Extract the [x, y] coordinate from the center of the cell holding the provided text.  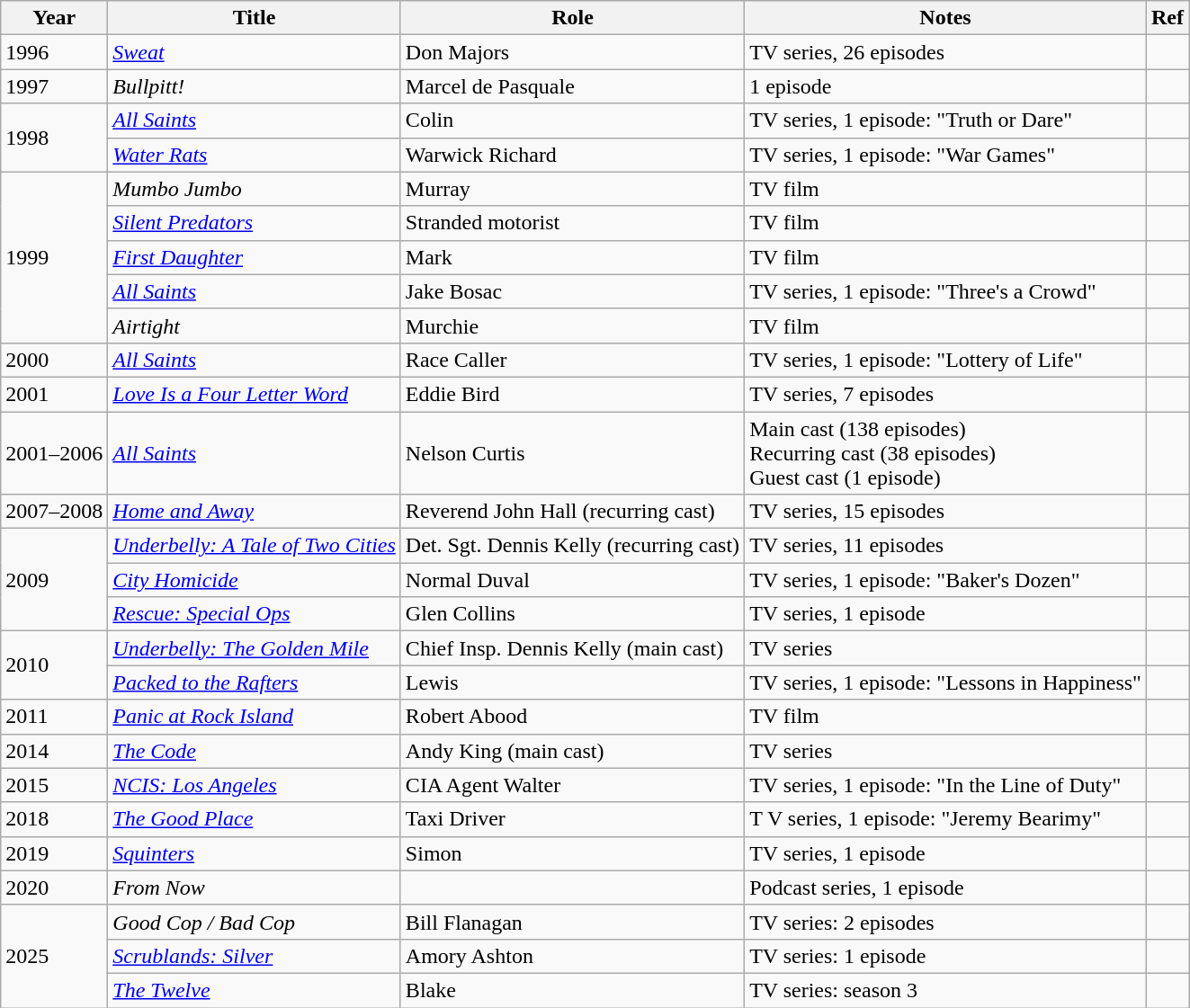
TV series, 1 episode: "Lottery of Life" [946, 360]
The Good Place [255, 819]
TV series: 1 episode [946, 956]
Amory Ashton [572, 956]
Airtight [255, 326]
The Code [255, 751]
Role [572, 18]
TV series: 2 episodes [946, 922]
2010 [54, 665]
Sweat [255, 52]
2009 [54, 580]
TV series, 1 episode: "Baker's Dozen" [946, 580]
TV series, 26 episodes [946, 52]
Bill Flanagan [572, 922]
2007–2008 [54, 512]
TV series, 1 episode: "Truth or Dare" [946, 120]
TV series, 11 episodes [946, 546]
Title [255, 18]
TV series, 1 episode: "Three's a Crowd" [946, 291]
Good Cop / Bad Cop [255, 922]
2020 [54, 888]
Race Caller [572, 360]
Robert Abood [572, 717]
TV series, 1 episode: "Lessons in Happiness" [946, 682]
Silent Predators [255, 223]
1999 [54, 257]
Simon [572, 853]
2018 [54, 819]
1998 [54, 138]
Podcast series, 1 episode [946, 888]
TV series, 1 episode: "In the Line of Duty" [946, 785]
CIA Agent Walter [572, 785]
T V series, 1 episode: "Jeremy Bearimy" [946, 819]
TV series, 7 episodes [946, 394]
Murray [572, 189]
Scrublands: Silver [255, 956]
Year [54, 18]
2025 [54, 956]
Don Majors [572, 52]
Andy King (main cast) [572, 751]
2001 [54, 394]
2011 [54, 717]
Chief Insp. Dennis Kelly (main cast) [572, 648]
Underbelly: The Golden Mile [255, 648]
Ref [1168, 18]
The Twelve [255, 990]
Marcel de Pasquale [572, 86]
Det. Sgt. Dennis Kelly (recurring cast) [572, 546]
Eddie Bird [572, 394]
Water Rats [255, 155]
Bullpitt! [255, 86]
Main cast (138 episodes)Recurring cast (38 episodes)Guest cast (1 episode) [946, 453]
Underbelly: A Tale of Two Cities [255, 546]
2001–2006 [54, 453]
Love Is a Four Letter Word [255, 394]
2000 [54, 360]
NCIS: Los Angeles [255, 785]
Packed to the Rafters [255, 682]
Lewis [572, 682]
Blake [572, 990]
Notes [946, 18]
2015 [54, 785]
Stranded motorist [572, 223]
Nelson Curtis [572, 453]
2019 [54, 853]
Normal Duval [572, 580]
Panic at Rock Island [255, 717]
Mumbo Jumbo [255, 189]
Glen Collins [572, 614]
TV series, 15 episodes [946, 512]
TV series, 1 episode: "War Games" [946, 155]
Squinters [255, 853]
Reverend John Hall (recurring cast) [572, 512]
Murchie [572, 326]
Mark [572, 257]
From Now [255, 888]
Warwick Richard [572, 155]
2014 [54, 751]
Jake Bosac [572, 291]
1 episode [946, 86]
1996 [54, 52]
TV series: season 3 [946, 990]
City Homicide [255, 580]
Colin [572, 120]
Home and Away [255, 512]
Rescue: Special Ops [255, 614]
1997 [54, 86]
Taxi Driver [572, 819]
First Daughter [255, 257]
